Detect which cell encompasses the target text, then output its (x, y) center coordinate. 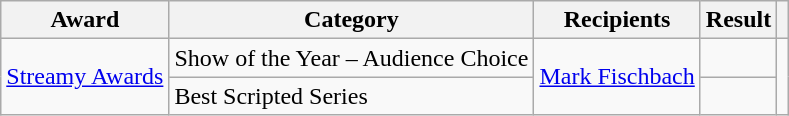
Recipients (617, 20)
Streamy Awards (85, 77)
Mark Fischbach (617, 77)
Category (352, 20)
Award (85, 20)
Result (738, 20)
Best Scripted Series (352, 96)
Show of the Year – Audience Choice (352, 58)
